Output the [x, y] coordinate of the center of the cell containing the given text.  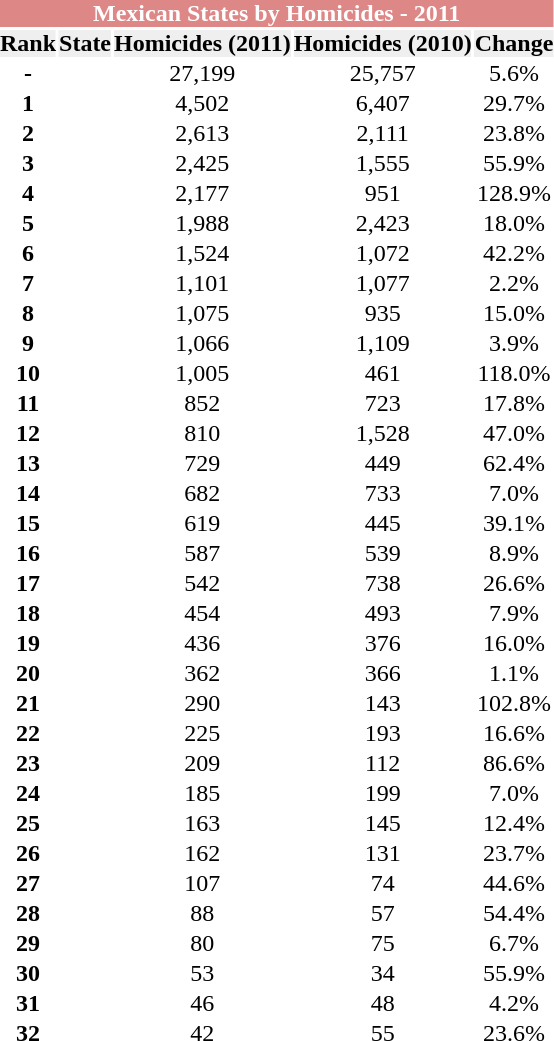
1 [28, 104]
128.9% [514, 194]
1,077 [383, 284]
4.2% [514, 1004]
88 [202, 914]
11 [28, 404]
493 [383, 614]
Homicides (2010) [383, 44]
4 [28, 194]
1,075 [202, 314]
1,524 [202, 254]
102.8% [514, 704]
1,109 [383, 344]
290 [202, 704]
53 [202, 974]
8.9% [514, 554]
27,199 [202, 74]
80 [202, 944]
163 [202, 824]
587 [202, 554]
951 [383, 194]
31 [28, 1004]
Change [514, 44]
362 [202, 674]
542 [202, 584]
30 [28, 974]
1,072 [383, 254]
15.0% [514, 314]
143 [383, 704]
193 [383, 734]
21 [28, 704]
723 [383, 404]
7 [28, 284]
3.9% [514, 344]
12.4% [514, 824]
2,111 [383, 134]
449 [383, 464]
54.4% [514, 914]
376 [383, 644]
10 [28, 374]
145 [383, 824]
738 [383, 584]
Rank [28, 44]
22 [28, 734]
2,613 [202, 134]
619 [202, 524]
25,757 [383, 74]
461 [383, 374]
733 [383, 494]
1,066 [202, 344]
34 [383, 974]
366 [383, 674]
Homicides (2011) [202, 44]
27 [28, 884]
112 [383, 764]
4,502 [202, 104]
454 [202, 614]
1,005 [202, 374]
118.0% [514, 374]
75 [383, 944]
26.6% [514, 584]
539 [383, 554]
209 [202, 764]
19 [28, 644]
2 [28, 134]
5.6% [514, 74]
1,101 [202, 284]
25 [28, 824]
15 [28, 524]
86.6% [514, 764]
16.6% [514, 734]
3 [28, 164]
185 [202, 794]
1,528 [383, 434]
2.2% [514, 284]
107 [202, 884]
42.2% [514, 254]
57 [383, 914]
- [28, 74]
810 [202, 434]
16 [28, 554]
26 [28, 854]
8 [28, 314]
682 [202, 494]
935 [383, 314]
2,177 [202, 194]
6,407 [383, 104]
24 [28, 794]
State [85, 44]
39.1% [514, 524]
729 [202, 464]
29.7% [514, 104]
20 [28, 674]
18.0% [514, 224]
Mexican States by Homicides - 2011 [276, 14]
29 [28, 944]
6.7% [514, 944]
436 [202, 644]
1,988 [202, 224]
199 [383, 794]
162 [202, 854]
852 [202, 404]
131 [383, 854]
17 [28, 584]
48 [383, 1004]
23 [28, 764]
14 [28, 494]
1,555 [383, 164]
9 [28, 344]
16.0% [514, 644]
47.0% [514, 434]
1.1% [514, 674]
2,425 [202, 164]
17.8% [514, 404]
5 [28, 224]
23.8% [514, 134]
225 [202, 734]
23.7% [514, 854]
7.9% [514, 614]
74 [383, 884]
46 [202, 1004]
28 [28, 914]
18 [28, 614]
12 [28, 434]
445 [383, 524]
6 [28, 254]
13 [28, 464]
62.4% [514, 464]
2,423 [383, 224]
44.6% [514, 884]
